Search for the cell housing the specified text and yield its [X, Y] center coordinate. 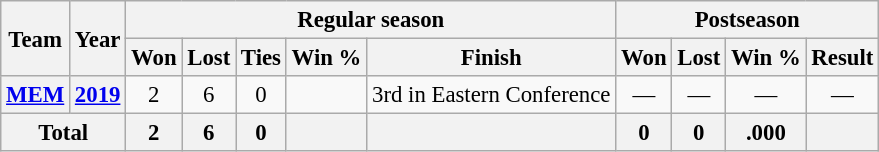
Finish [492, 58]
Result [842, 58]
.000 [766, 133]
Regular season [371, 20]
Total [64, 133]
Ties [262, 58]
Team [36, 38]
2019 [98, 95]
MEM [36, 95]
3rd in Eastern Conference [492, 95]
Year [98, 38]
Postseason [748, 20]
